Pinpoint the cell where the given text exists, returning its (x, y) midpoint coordinate. 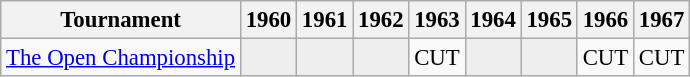
1966 (605, 20)
1960 (268, 20)
The Open Championship (121, 58)
1961 (325, 20)
Tournament (121, 20)
1967 (661, 20)
1963 (437, 20)
1965 (549, 20)
1964 (493, 20)
1962 (381, 20)
